Pinpoint the cell where the given text exists, returning its (x, y) midpoint coordinate. 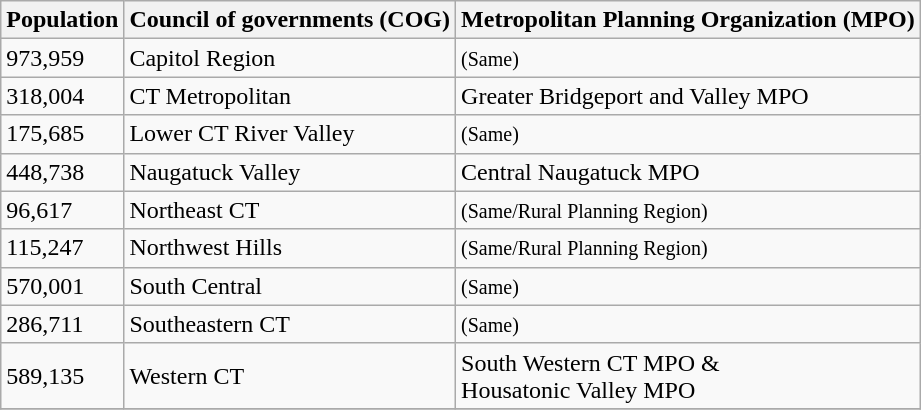
Greater Bridgeport and Valley MPO (688, 96)
South Western CT MPO &Housatonic Valley MPO (688, 376)
Southeastern CT (290, 324)
318,004 (62, 96)
175,685 (62, 134)
973,959 (62, 58)
Metropolitan Planning Organization (MPO) (688, 20)
Population (62, 20)
Lower CT River Valley (290, 134)
286,711 (62, 324)
Northwest Hills (290, 248)
Central Naugatuck MPO (688, 172)
Naugatuck Valley (290, 172)
115,247 (62, 248)
Council of governments (COG) (290, 20)
96,617 (62, 210)
589,135 (62, 376)
Western CT (290, 376)
570,001 (62, 286)
South Central (290, 286)
CT Metropolitan (290, 96)
448,738 (62, 172)
Northeast CT (290, 210)
Capitol Region (290, 58)
